From the cell containing the given text, extract its center point as [X, Y] coordinate. 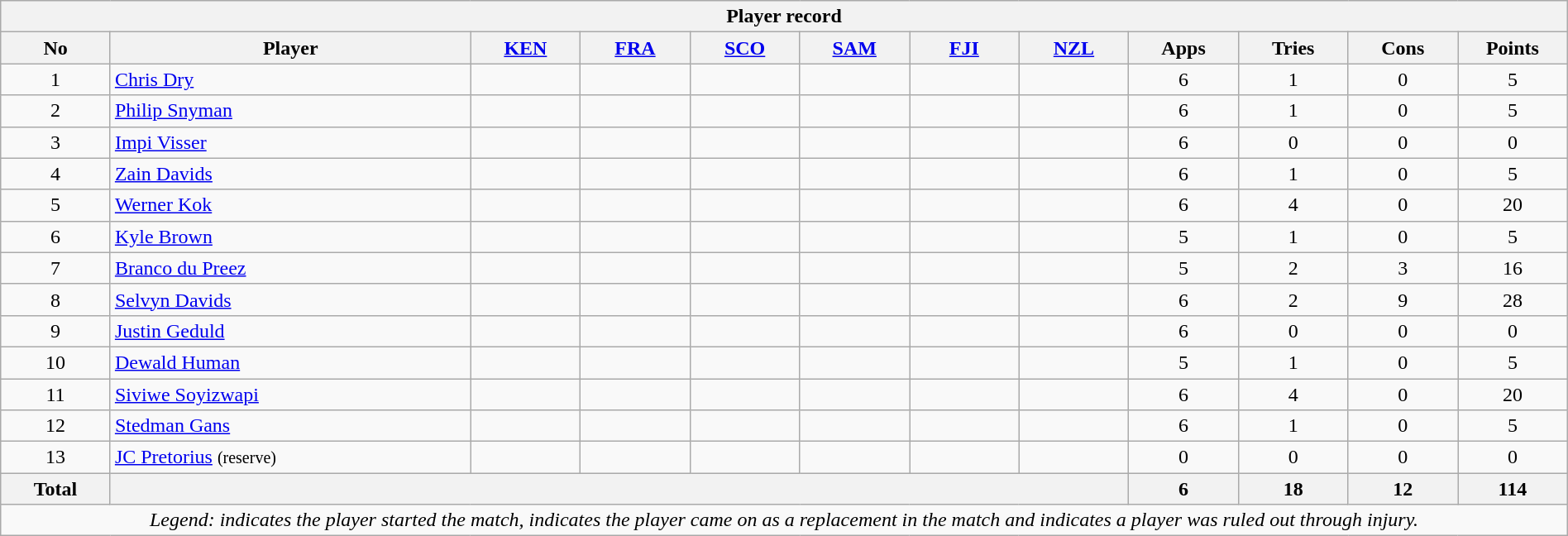
FRA [635, 48]
Justin Geduld [290, 331]
KEN [526, 48]
114 [1513, 489]
10 [56, 362]
16 [1513, 268]
Philip Snyman [290, 111]
Cons [1403, 48]
Werner Kok [290, 205]
Apps [1184, 48]
Impi Visser [290, 142]
11 [56, 395]
7 [56, 268]
Branco du Preez [290, 268]
Kyle Brown [290, 237]
Stedman Gans [290, 426]
SCO [744, 48]
No [56, 48]
Selvyn Davids [290, 299]
SAM [855, 48]
Tries [1293, 48]
Siviwe Soyizwapi [290, 395]
FJI [964, 48]
Dewald Human [290, 362]
JC Pretorius (reserve) [290, 457]
Chris Dry [290, 79]
Total [56, 489]
NZL [1073, 48]
18 [1293, 489]
Points [1513, 48]
28 [1513, 299]
Player [290, 48]
Zain Davids [290, 174]
Player record [784, 17]
13 [56, 457]
8 [56, 299]
